Locate the cell with the specified text and output its [X, Y] center coordinate. 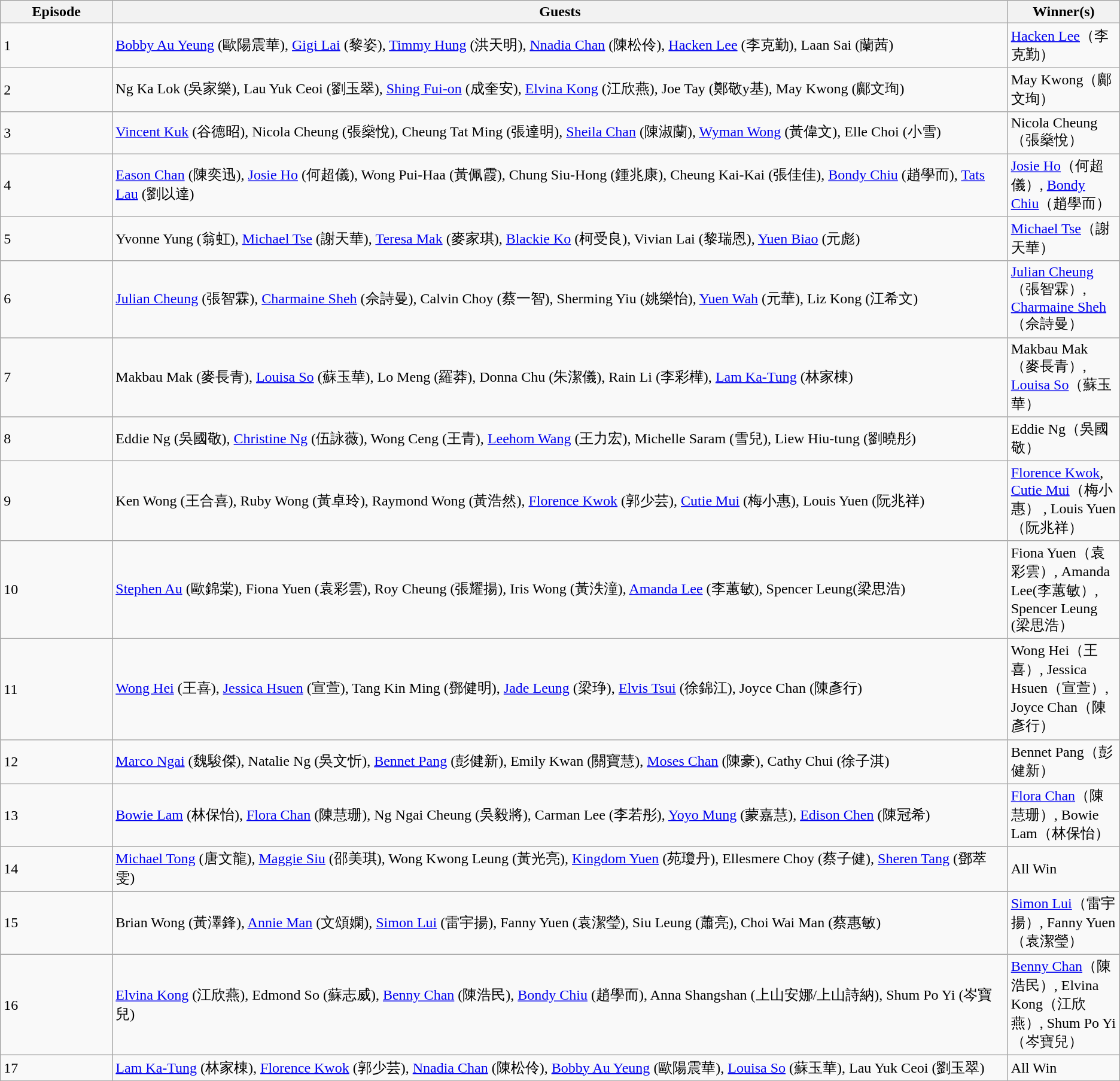
Benny Chan（陳浩民）, Elvina Kong（江欣燕）, Shum Po Yi（岑寶兒） [1064, 1005]
Eddie Ng（吳國敬） [1064, 439]
Michael Tse（謝天華） [1064, 239]
Eason Chan (陳奕迅), Josie Ho (何超儀), Wong Pui-Haa (黃佩霞), Chung Siu-Hong (鍾兆康), Cheung Kai-Kai (張佳佳), Bondy Chiu (趙學而), Tats Lau (劉以達) [560, 185]
Brian Wong (黃澤鋒), Annie Man (文頌嫻), Simon Lui (雷宇揚), Fanny Yuen (袁潔瑩), Siu Leung (蕭亮), Choi Wai Man (蔡惠敏) [560, 923]
Ken Wong (王合喜), Ruby Wong (黃卓玲), Raymond Wong (黃浩然), Florence Kwok (郭少芸), Cutie Mui (梅小惠), Louis Yuen (阮兆祥) [560, 501]
Julian Cheung (張智霖), Charmaine Sheh (佘詩曼), Calvin Choy (蔡一智), Sherming Yiu (姚樂怡), Yuen Wah (元華), Liz Kong (江希文) [560, 299]
Wong Hei（王喜）, Jessica Hsuen（宣萱）, Joyce Chan（陳彥行） [1064, 689]
14 [56, 869]
Eddie Ng (吳國敬), Christine Ng (伍詠薇), Wong Ceng (王青), Leehom Wang (王力宏), Michelle Saram (雪兒), Liew Hiu-tung (劉曉彤) [560, 439]
Florence Kwok, Cutie Mui（梅小惠） , Louis Yuen （阮兆祥） [1064, 501]
Michael Tong (唐文龍), Maggie Siu (邵美琪), Wong Kwong Leung (黃光亮), Kingdom Yuen (苑瓊丹), Ellesmere Choy (蔡子健), Sheren Tang (鄧萃雯) [560, 869]
17 [56, 1068]
Stephen Au (歐錦棠), Fiona Yuen (袁彩雲), Roy Cheung (張耀揚), Iris Wong (黃泆潼), Amanda Lee (李蕙敏), Spencer Leung(梁思浩) [560, 589]
1 [56, 45]
12 [56, 762]
Bowie Lam (林保怡), Flora Chan (陳慧珊), Ng Ngai Cheung (吳毅將), Carman Lee (李若彤), Yoyo Mung (蒙嘉慧), Edison Chen (陳冠希) [560, 815]
11 [56, 689]
Guests [560, 12]
Ng Ka Lok (吳家樂), Lau Yuk Ceoi (劉玉翠), Shing Fui-on (成奎安), Elvina Kong (江欣燕), Joe Tay (鄭敬y基), May Kwong (鄺文珣) [560, 90]
Nicola Cheung（張燊悅） [1064, 133]
7 [56, 377]
Flora Chan（陳慧珊）, Bowie Lam（林保怡） [1064, 815]
Fiona Yuen（袁彩雲）, Amanda Lee(李蕙敏）, Spencer Leung (梁思浩） [1064, 589]
Elvina Kong (江欣燕), Edmond So (蘇志威), Benny Chan (陳浩民), Bondy Chiu (趙學而), Anna Shangshan (上山安娜/上山詩納), Shum Po Yi (岑寶兒) [560, 1005]
3 [56, 133]
Makbau Mak (麥長青), Louisa So (蘇玉華), Lo Meng (羅莽), Donna Chu (朱潔儀), Rain Li (李彩樺), Lam Ka-Tung (林家棟) [560, 377]
Wong Hei (王喜), Jessica Hsuen (宣萱), Tang Kin Ming (鄧健明), Jade Leung (梁琤), Elvis Tsui (徐錦江), Joyce Chan (陳彥行) [560, 689]
Winner(s) [1064, 12]
Josie Ho（何超儀）, Bondy Chiu（趙學而） [1064, 185]
Marco Ngai (魏駿傑), Natalie Ng (吳文忻), Bennet Pang (彭健新), Emily Kwan (關寶慧), Moses Chan (陳豪), Cathy Chui (徐子淇) [560, 762]
Lam Ka-Tung (林家棟), Florence Kwok (郭少芸), Nnadia Chan (陳松伶), Bobby Au Yeung (歐陽震華), Louisa So (蘇玉華), Lau Yuk Ceoi (劉玉翠) [560, 1068]
Bennet Pang（彭健新） [1064, 762]
4 [56, 185]
13 [56, 815]
Simon Lui（雷宇揚）, Fanny Yuen（袁潔瑩） [1064, 923]
9 [56, 501]
Hacken Lee（李克勤） [1064, 45]
Julian Cheung（張智霖）, Charmaine Sheh（佘詩曼） [1064, 299]
2 [56, 90]
Yvonne Yung (翁虹), Michael Tse (謝天華), Teresa Mak (麥家琪), Blackie Ko (柯受良), Vivian Lai (黎瑞恩), Yuen Biao (元彪) [560, 239]
6 [56, 299]
16 [56, 1005]
May Kwong（鄺文珣） [1064, 90]
Vincent Kuk (谷德昭), Nicola Cheung (張燊悅), Cheung Tat Ming (張達明), Sheila Chan (陳淑蘭), Wyman Wong (黃偉文), Elle Choi (小雪) [560, 133]
8 [56, 439]
5 [56, 239]
Bobby Au Yeung (歐陽震華), Gigi Lai (黎姿), Timmy Hung (洪天明), Nnadia Chan (陳松伶), Hacken Lee (李克勤), Laan Sai (蘭茜) [560, 45]
Makbau Mak（麥長青）, Louisa So（蘇玉華） [1064, 377]
15 [56, 923]
Episode [56, 12]
10 [56, 589]
